Scan for the cell matching the given text and deliver its (x, y) coordinate at center. 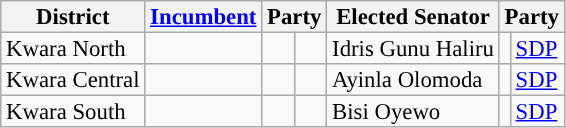
Elected Senator (414, 17)
Kwara South (73, 112)
Incumbent (204, 17)
Bisi Oyewo (414, 112)
Idris Gunu Haliru (414, 49)
District (73, 17)
Ayinla Olomoda (414, 80)
Kwara North (73, 49)
Kwara Central (73, 80)
